Return the (X, Y) coordinate for the center point of the cell that contains the specified text.  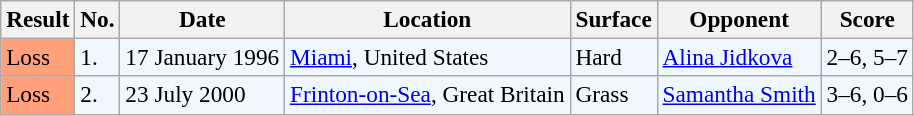
No. (98, 19)
Hard (614, 57)
1. (98, 57)
17 January 1996 (202, 57)
Frinton-on-Sea, Great Britain (428, 95)
Location (428, 19)
Miami, United States (428, 57)
Date (202, 19)
3–6, 0–6 (867, 95)
Opponent (739, 19)
Samantha Smith (739, 95)
2. (98, 95)
Result (38, 19)
23 July 2000 (202, 95)
Grass (614, 95)
Score (867, 19)
2–6, 5–7 (867, 57)
Surface (614, 19)
Alina Jidkova (739, 57)
